Determine the (x, y) coordinate at the center of the cell enclosing the given text.  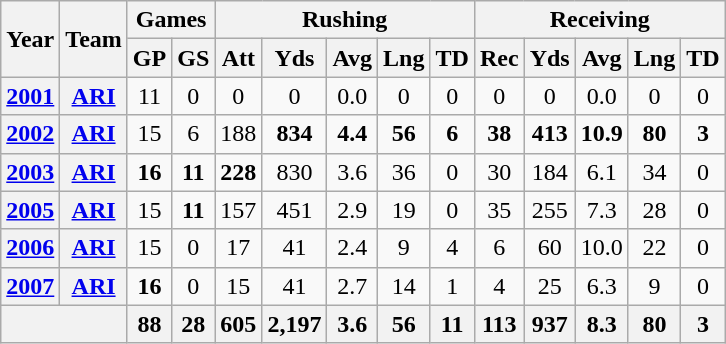
6.3 (602, 286)
38 (499, 134)
228 (238, 172)
34 (654, 172)
2003 (30, 172)
2002 (30, 134)
4.4 (352, 134)
2.9 (352, 210)
Year (30, 39)
451 (294, 210)
36 (404, 172)
413 (550, 134)
113 (499, 324)
17 (238, 248)
GP (149, 58)
14 (404, 286)
188 (238, 134)
30 (499, 172)
1 (452, 286)
10.0 (602, 248)
830 (294, 172)
Team (94, 39)
Att (238, 58)
88 (149, 324)
2,197 (294, 324)
2001 (30, 96)
2006 (30, 248)
Receiving (600, 20)
2005 (30, 210)
7.3 (602, 210)
25 (550, 286)
157 (238, 210)
937 (550, 324)
834 (294, 134)
2.7 (352, 286)
GS (194, 58)
Games (170, 20)
Rushing (345, 20)
8.3 (602, 324)
2.4 (352, 248)
6.1 (602, 172)
Rec (499, 58)
10.9 (602, 134)
184 (550, 172)
2007 (30, 286)
35 (499, 210)
255 (550, 210)
605 (238, 324)
22 (654, 248)
19 (404, 210)
60 (550, 248)
